Determine the (X, Y) coordinate at the center of the cell enclosing the given text.  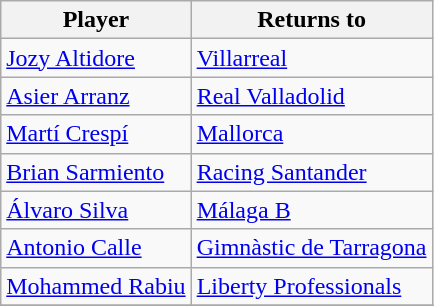
Villarreal (312, 58)
Asier Arranz (96, 96)
Racing Santander (312, 172)
Brian Sarmiento (96, 172)
Liberty Professionals (312, 286)
Málaga B (312, 210)
Mallorca (312, 134)
Player (96, 20)
Gimnàstic de Tarragona (312, 248)
Jozy Altidore (96, 58)
Mohammed Rabiu (96, 286)
Martí Crespí (96, 134)
Álvaro Silva (96, 210)
Real Valladolid (312, 96)
Antonio Calle (96, 248)
Returns to (312, 20)
